Pinpoint the cell where the given text exists, returning its [X, Y] midpoint coordinate. 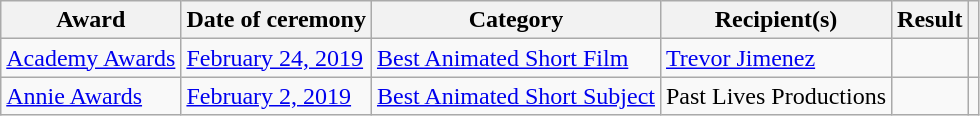
Academy Awards [91, 58]
Award [91, 20]
February 2, 2019 [276, 96]
Best Animated Short Film [516, 58]
Category [516, 20]
Trevor Jimenez [776, 58]
Past Lives Productions [776, 96]
Best Animated Short Subject [516, 96]
Result [930, 20]
Recipient(s) [776, 20]
February 24, 2019 [276, 58]
Date of ceremony [276, 20]
Annie Awards [91, 96]
